Return the [X, Y] coordinate for the center point of the cell that contains the specified text.  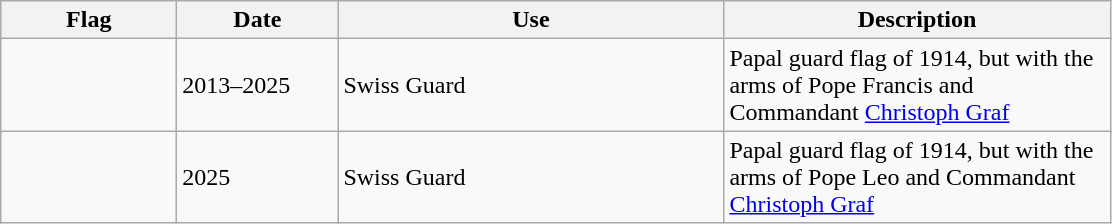
Use [531, 20]
Description [917, 20]
Papal guard flag of 1914, but with the arms of Pope Leo and Commandant Christoph Graf [917, 177]
2025 [258, 177]
Date [258, 20]
2013–2025 [258, 85]
Papal guard flag of 1914, but with the arms of Pope Francis and Commandant Christoph Graf [917, 85]
Flag [89, 20]
